Locate the cell with the specified text and output its [X, Y] center coordinate. 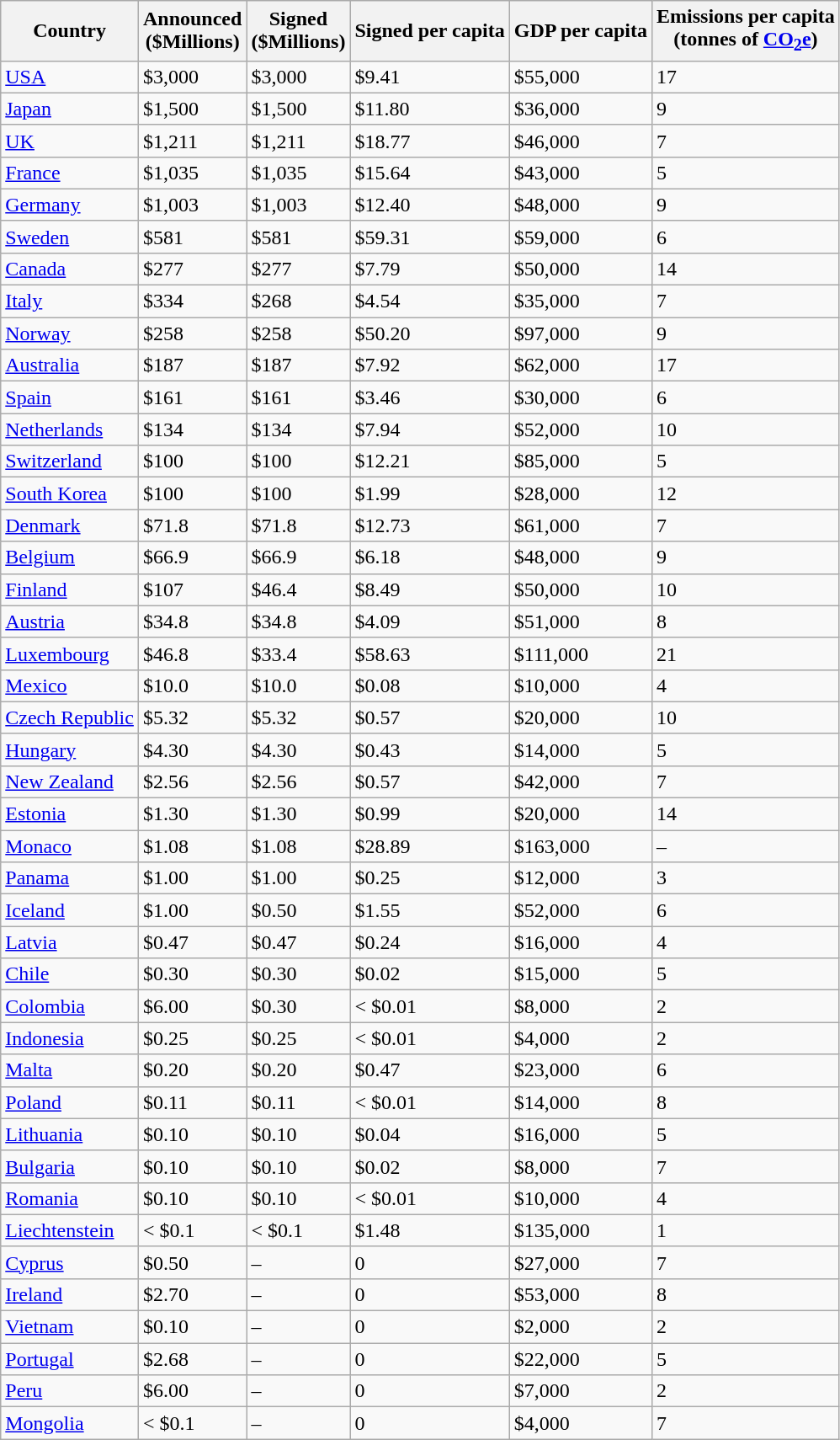
Emissions per capita (tonnes of CO2e) [746, 30]
Luxembourg [70, 653]
$7.94 [429, 429]
Sweden [70, 237]
$1.55 [429, 910]
$42,000 [581, 781]
$15,000 [581, 974]
Canada [70, 269]
$33.4 [298, 653]
$6.18 [429, 557]
Portugal [70, 1359]
$51,000 [581, 621]
$2.70 [192, 1294]
Cyprus [70, 1262]
Panama [70, 878]
Country [70, 30]
Iceland [70, 910]
$43,000 [581, 173]
$15.64 [429, 173]
21 [746, 653]
$50.20 [429, 333]
Chile [70, 974]
$12,000 [581, 878]
$4.09 [429, 621]
$268 [298, 301]
$46.4 [298, 589]
$46,000 [581, 141]
$2,000 [581, 1327]
$0.24 [429, 942]
USA [70, 77]
$135,000 [581, 1230]
New Zealand [70, 781]
$12.21 [429, 461]
GDP per capita [581, 30]
$7.79 [429, 269]
$28,000 [581, 493]
Announced ($Millions) [192, 30]
$46.8 [192, 653]
Signed per capita [429, 30]
Australia [70, 365]
$0.08 [429, 685]
France [70, 173]
Liechtenstein [70, 1230]
Bulgaria [70, 1166]
Monaco [70, 846]
$9.41 [429, 77]
Peru [70, 1391]
Estonia [70, 814]
Czech Republic [70, 717]
$7,000 [581, 1391]
Netherlands [70, 429]
South Korea [70, 493]
$0.04 [429, 1134]
Hungary [70, 749]
$111,000 [581, 653]
Poland [70, 1102]
$59,000 [581, 237]
Germany [70, 205]
$11.80 [429, 109]
$85,000 [581, 461]
Latvia [70, 942]
$12.73 [429, 525]
UK [70, 141]
Switzerland [70, 461]
Romania [70, 1198]
$22,000 [581, 1359]
$12.40 [429, 205]
Austria [70, 621]
$0.43 [429, 749]
$1.99 [429, 493]
$59.31 [429, 237]
Signed ($Millions) [298, 30]
Ireland [70, 1294]
Vietnam [70, 1327]
Norway [70, 333]
Indonesia [70, 1038]
1 [746, 1230]
$62,000 [581, 365]
$8.49 [429, 589]
Belgium [70, 557]
$0.99 [429, 814]
$4.54 [429, 301]
Japan [70, 109]
$107 [192, 589]
$18.77 [429, 141]
$61,000 [581, 525]
$163,000 [581, 846]
Lithuania [70, 1134]
$7.92 [429, 365]
3 [746, 878]
$97,000 [581, 333]
$28.89 [429, 846]
$55,000 [581, 77]
$35,000 [581, 301]
Mexico [70, 685]
$36,000 [581, 109]
Denmark [70, 525]
$27,000 [581, 1262]
$58.63 [429, 653]
$30,000 [581, 397]
$3.46 [429, 397]
$23,000 [581, 1070]
Finland [70, 589]
$334 [192, 301]
Italy [70, 301]
Spain [70, 397]
$1.48 [429, 1230]
Mongolia [70, 1423]
Malta [70, 1070]
$2.68 [192, 1359]
12 [746, 493]
Colombia [70, 1006]
$53,000 [581, 1294]
